Search for the cell housing the specified text and yield its (x, y) center coordinate. 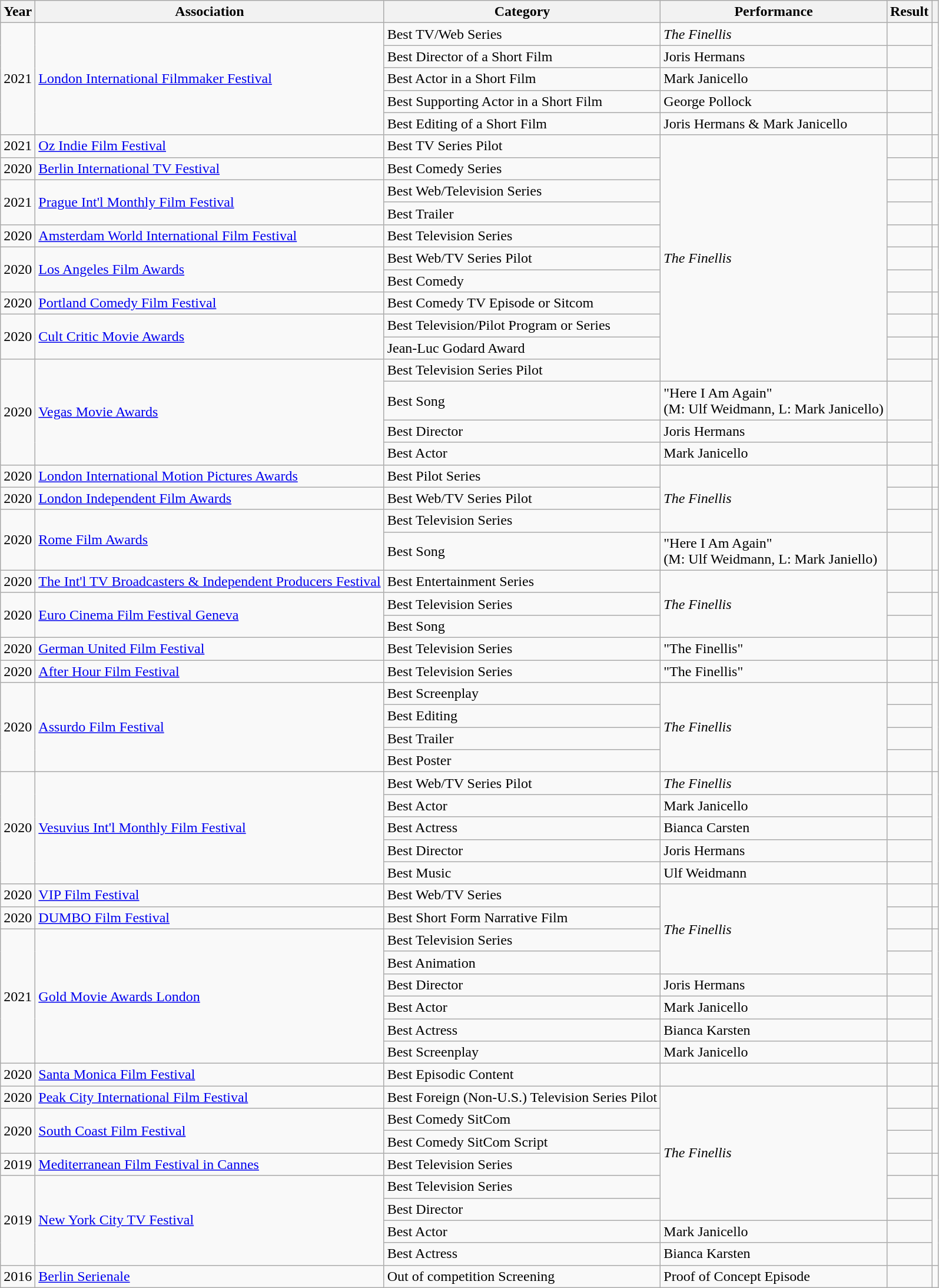
Out of competition Screening (522, 1276)
Joris Hermans & Mark Janicello (774, 124)
Best Web/TV Series (522, 895)
Best Comedy TV Episode or Sitcom (522, 303)
Best Animation (522, 962)
Best Comedy SitCom (522, 1120)
Vegas Movie Awards (210, 412)
Amsterdam World International Film Festival (210, 236)
Bianca Carsten (774, 828)
Best Music (522, 873)
Oz Indie Film Festival (210, 146)
Best Actor in a Short Film (522, 79)
George Pollock (774, 101)
Assurdo Film Festival (210, 727)
VIP Film Festival (210, 895)
Best Foreign (Non-U.S.) Television Series Pilot (522, 1097)
London International Motion Pictures Awards (210, 476)
Performance (774, 12)
After Hour Film Festival (210, 671)
Best Editing of a Short Film (522, 124)
Ulf Weidmann (774, 873)
Best Television/Pilot Program or Series (522, 326)
Berlin International TV Festival (210, 168)
London International Filmmaker Festival (210, 79)
German United Film Festival (210, 648)
DUMBO Film Festival (210, 918)
Best TV/Web Series (522, 34)
Prague Int'l Monthly Film Festival (210, 202)
Result (909, 12)
Gold Movie Awards London (210, 996)
Best Short Form Narrative Film (522, 918)
Best Supporting Actor in a Short Film (522, 101)
Santa Monica Film Festival (210, 1075)
Best Entertainment Series (522, 581)
Best Director of a Short Film (522, 57)
Berlin Serienale (210, 1276)
Cult Critic Movie Awards (210, 337)
South Coast Film Festival (210, 1131)
The Int'l TV Broadcasters & Independent Producers Festival (210, 581)
Year (18, 12)
New York City TV Festival (210, 1220)
Peak City International Film Festival (210, 1097)
Best Web/Television Series (522, 191)
London Independent Film Awards (210, 498)
"Here I Am Again" (M: Ulf Weidmann, L: Mark Janicello) (774, 400)
"Here I Am Again" (M: Ulf Weidmann, L: Mark Janiello) (774, 551)
Mediterranean Film Festival in Cannes (210, 1164)
Best Pilot Series (522, 476)
Proof of Concept Episode (774, 1276)
Association (210, 12)
Best Poster (522, 761)
Best Editing (522, 716)
Portland Comedy Film Festival (210, 303)
Jean-Luc Godard Award (522, 348)
Euro Cinema Film Festival Geneva (210, 615)
2016 (18, 1276)
Best Comedy SitCom Script (522, 1142)
Category (522, 12)
Best Episodic Content (522, 1075)
Vesuvius Int'l Monthly Film Festival (210, 828)
Best Comedy Series (522, 168)
Best Television Series Pilot (522, 370)
Best Comedy (522, 281)
Best TV Series Pilot (522, 146)
Los Angeles Film Awards (210, 269)
Rome Film Awards (210, 539)
